From the cell containing the given text, extract its center point as [X, Y] coordinate. 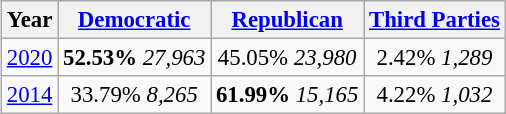
Year [30, 20]
Third Parties [435, 20]
52.53% 27,963 [134, 58]
45.05% 23,980 [288, 58]
2020 [30, 58]
2.42% 1,289 [435, 58]
33.79% 8,265 [134, 95]
Republican [288, 20]
4.22% 1,032 [435, 95]
2014 [30, 95]
Democratic [134, 20]
61.99% 15,165 [288, 95]
